Scan for the cell matching the given text and deliver its (X, Y) coordinate at center. 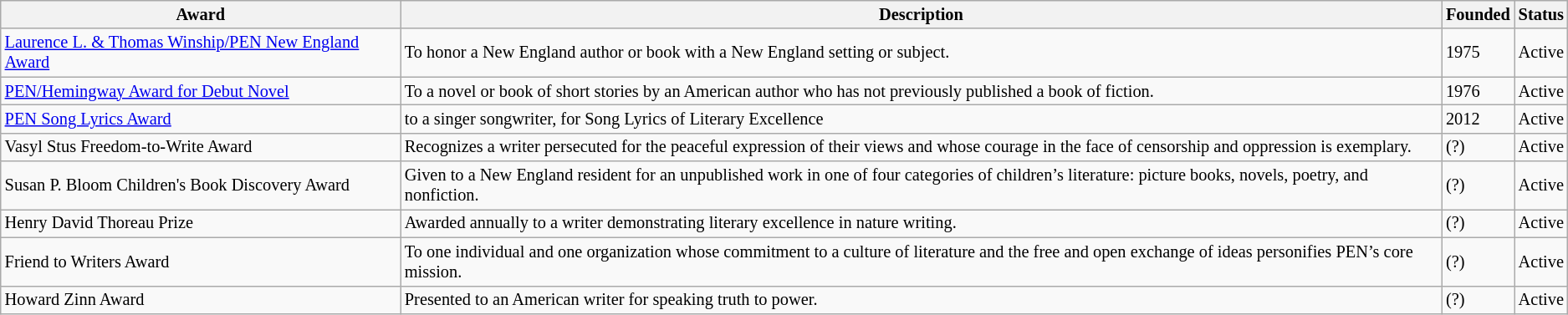
Status (1541, 14)
Description (922, 14)
Vasyl Stus Freedom-to-Write Award (201, 147)
Recognizes a writer persecuted for the peaceful expression of their views and whose courage in the face of censorship and oppression is exemplary. (922, 147)
PEN Song Lyrics Award (201, 119)
Founded (1479, 14)
Presented to an American writer for speaking truth to power. (922, 300)
Susan P. Bloom Children's Book Discovery Award (201, 185)
To a novel or book of short stories by an American author who has not previously published a book of fiction. (922, 91)
Awarded annually to a writer demonstrating literary excellence in nature writing. (922, 223)
Howard Zinn Award (201, 300)
Friend to Writers Award (201, 262)
Award (201, 14)
To honor a New England author or book with a New England setting or subject. (922, 53)
Henry David Thoreau Prize (201, 223)
1975 (1479, 53)
2012 (1479, 119)
Laurence L. & Thomas Winship/PEN New England Award (201, 53)
PEN/Hemingway Award for Debut Novel (201, 91)
to a singer songwriter, for Song Lyrics of Literary Excellence (922, 119)
1976 (1479, 91)
